Pinpoint the cell where the given text exists, returning its [x, y] midpoint coordinate. 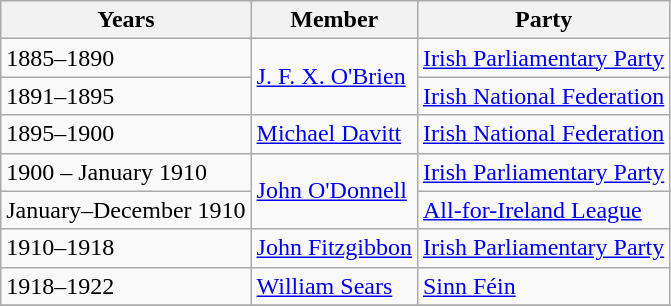
1895–1900 [126, 134]
William Sears [334, 286]
1891–1895 [126, 96]
John O'Donnell [334, 191]
January–December 1910 [126, 210]
1885–1890 [126, 58]
1918–1922 [126, 286]
All-for-Ireland League [543, 210]
Sinn Féin [543, 286]
1900 – January 1910 [126, 172]
Member [334, 20]
1910–1918 [126, 248]
Michael Davitt [334, 134]
Years [126, 20]
J. F. X. O'Brien [334, 77]
John Fitzgibbon [334, 248]
Party [543, 20]
